Determine the (X, Y) coordinate at the center of the cell enclosing the given text.  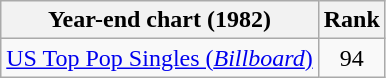
US Top Pop Singles (Billboard) (160, 58)
94 (352, 58)
Rank (352, 20)
Year-end chart (1982) (160, 20)
